Search for the cell housing the specified text and yield its [x, y] center coordinate. 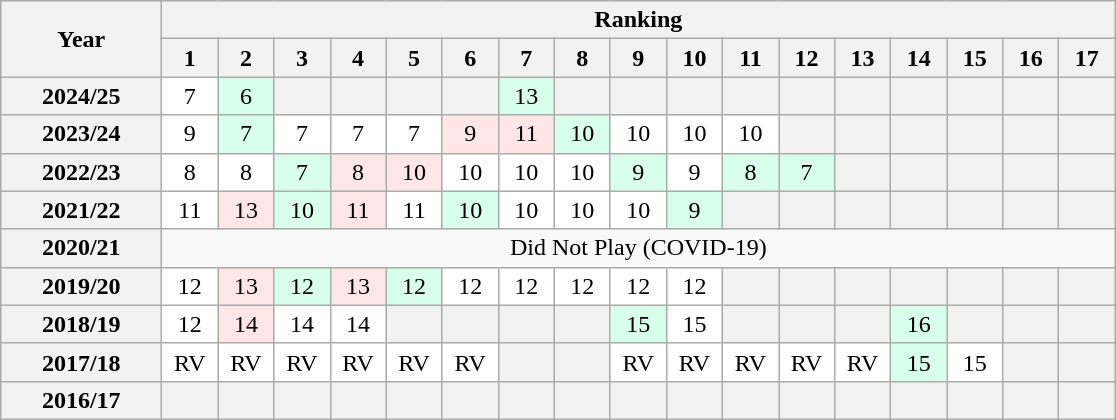
2 [246, 58]
2019/20 [82, 286]
2022/23 [82, 172]
5 [414, 58]
1 [190, 58]
17 [1087, 58]
2017/18 [82, 362]
Ranking [638, 20]
Year [82, 39]
2023/24 [82, 134]
2016/17 [82, 400]
4 [358, 58]
2020/21 [82, 248]
2024/25 [82, 96]
3 [302, 58]
2021/22 [82, 210]
Did Not Play (COVID-19) [638, 248]
2018/19 [82, 324]
